Return (X, Y) of the center of cell containing provided text 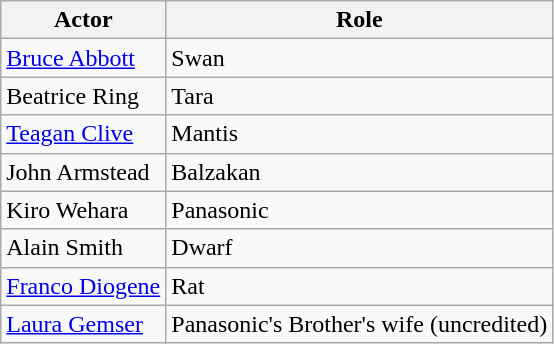
Actor (84, 20)
Swan (360, 58)
Panasonic (360, 210)
Rat (360, 286)
Beatrice Ring (84, 96)
Role (360, 20)
Alain Smith (84, 248)
Balzakan (360, 172)
Tara (360, 96)
Kiro Wehara (84, 210)
Franco Diogene (84, 286)
Panasonic's Brother's wife (uncredited) (360, 324)
Dwarf (360, 248)
Mantis (360, 134)
Bruce Abbott (84, 58)
Teagan Clive (84, 134)
Laura Gemser (84, 324)
John Armstead (84, 172)
